Capture the cell that displays the provided text and extract its (x, y) central coordinate. 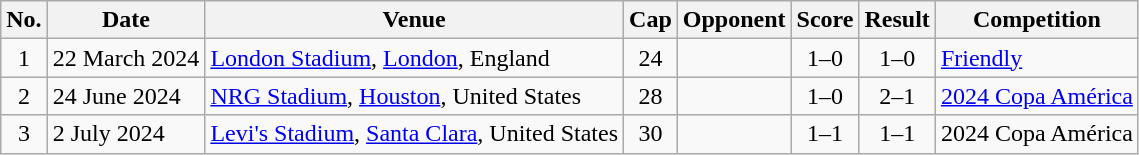
3 (24, 134)
London Stadium, London, England (414, 58)
Result (897, 20)
Score (825, 20)
Date (126, 20)
2 July 2024 (126, 134)
22 March 2024 (126, 58)
28 (651, 96)
30 (651, 134)
Levi's Stadium, Santa Clara, United States (414, 134)
No. (24, 20)
24 (651, 58)
Friendly (1036, 58)
2 (24, 96)
NRG Stadium, Houston, United States (414, 96)
1 (24, 58)
24 June 2024 (126, 96)
Opponent (734, 20)
Cap (651, 20)
2–1 (897, 96)
Venue (414, 20)
Competition (1036, 20)
